Identify which cell holds the provided text, then report its [x, y] central coordinate. 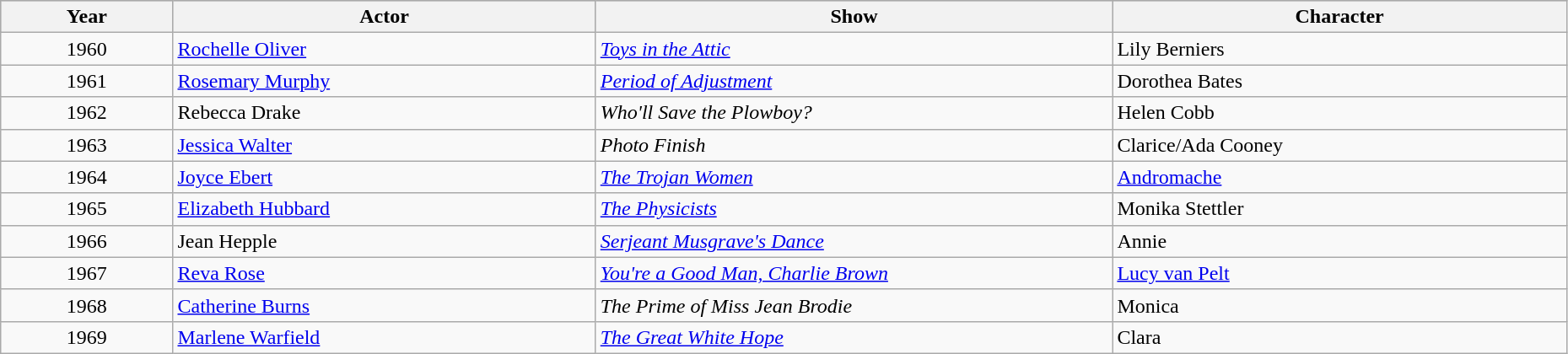
Reva Rose [385, 273]
Dorothea Bates [1339, 81]
Joyce Ebert [385, 177]
Clara [1339, 337]
Lily Berniers [1339, 49]
1969 [87, 337]
Serjeant Musgrave's Dance [854, 241]
Toys in the Attic [854, 49]
Helen Cobb [1339, 113]
1960 [87, 49]
1968 [87, 305]
The Prime of Miss Jean Brodie [854, 305]
Rosemary Murphy [385, 81]
Who'll Save the Plowboy? [854, 113]
Jessica Walter [385, 145]
Monika Stettler [1339, 209]
Character [1339, 17]
Rebecca Drake [385, 113]
1964 [87, 177]
Show [854, 17]
The Physicists [854, 209]
The Trojan Women [854, 177]
The Great White Hope [854, 337]
Rochelle Oliver [385, 49]
1967 [87, 273]
Annie [1339, 241]
Catherine Burns [385, 305]
Jean Hepple [385, 241]
1963 [87, 145]
Clarice/Ada Cooney [1339, 145]
Andromache [1339, 177]
Marlene Warfield [385, 337]
1961 [87, 81]
You're a Good Man, Charlie Brown [854, 273]
Photo Finish [854, 145]
Actor [385, 17]
Monica [1339, 305]
Year [87, 17]
1965 [87, 209]
Lucy van Pelt [1339, 273]
1966 [87, 241]
Elizabeth Hubbard [385, 209]
Period of Adjustment [854, 81]
1962 [87, 113]
